From the cell containing the given text, extract its center point as (X, Y) coordinate. 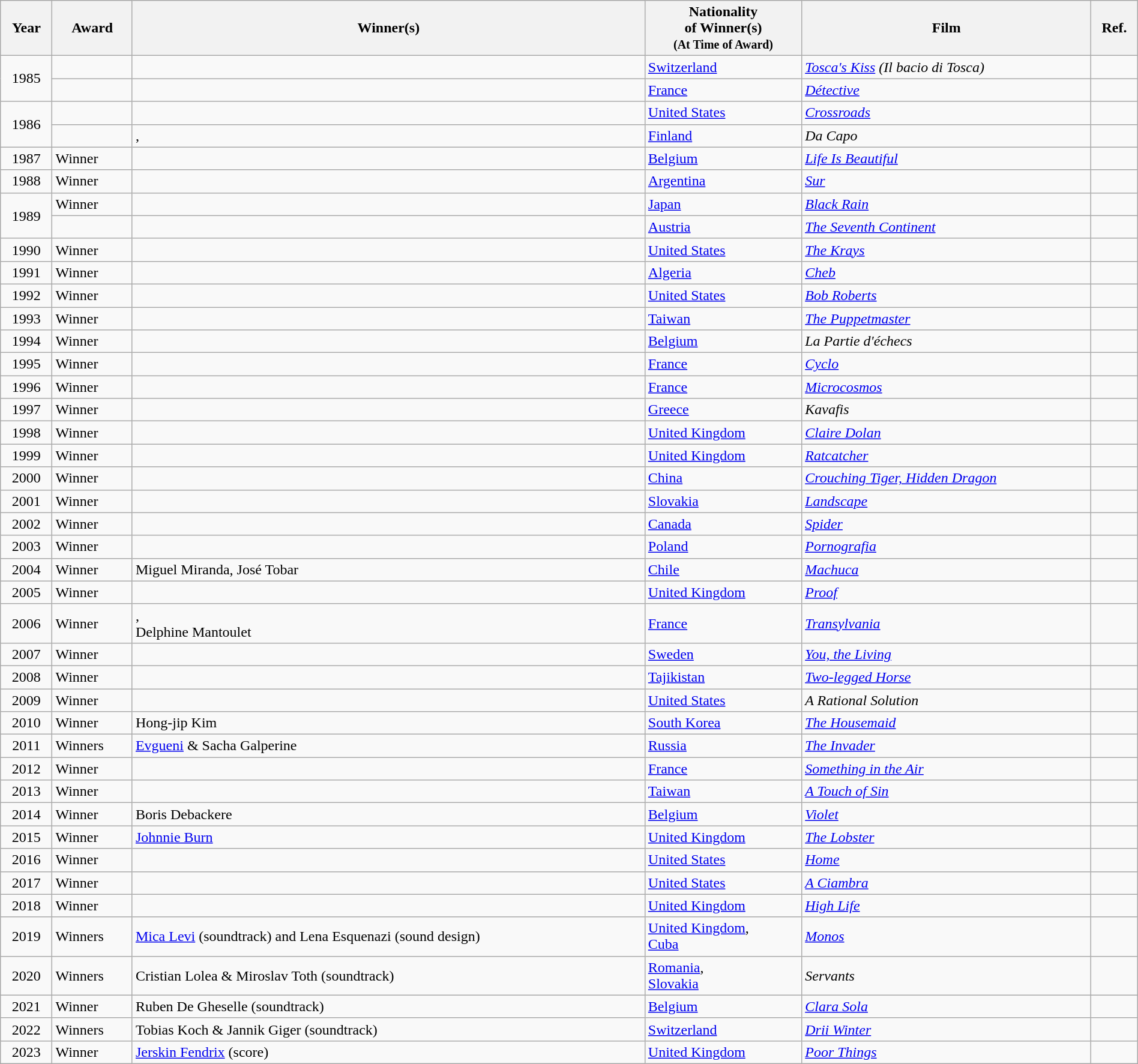
2016 (26, 860)
2022 (26, 1029)
Romania, Slovakia (723, 976)
2014 (26, 814)
United Kingdom, Cuba (723, 936)
Nationalityof Winner(s)(At Time of Award) (723, 28)
, (388, 136)
1998 (26, 433)
Cheb (947, 272)
The Seventh Continent (947, 227)
Hong-jip Kim (388, 723)
Life Is Beautiful (947, 158)
2013 (26, 792)
Ref. (1114, 28)
The Housemaid (947, 723)
1994 (26, 341)
The Puppetmaster (947, 319)
2010 (26, 723)
Bob Roberts (947, 295)
Japan (723, 204)
Clara Sola (947, 1006)
A Touch of Sin (947, 792)
Finland (723, 136)
2020 (26, 976)
Sur (947, 181)
Home (947, 860)
1996 (26, 387)
Pornografia (947, 547)
Crossroads (947, 113)
Boris Debackere (388, 814)
2006 (26, 623)
Sweden (723, 654)
Transylvania (947, 623)
Claire Dolan (947, 433)
You, the Living (947, 654)
A Rational Solution (947, 700)
1997 (26, 410)
Jerskin Fendrix (score) (388, 1052)
Machuca (947, 570)
2009 (26, 700)
Johnnie Burn (388, 837)
1989 (26, 215)
Argentina (723, 181)
Proof (947, 592)
Ruben De Gheselle (soundtrack) (388, 1006)
Algeria (723, 272)
Servants (947, 976)
Evgueni & Sacha Galperine (388, 746)
Chile (723, 570)
1992 (26, 295)
The Invader (947, 746)
2015 (26, 837)
Slovakia (723, 501)
Da Capo (947, 136)
Monos (947, 936)
Tosca's Kiss (Il bacio di Tosca) (947, 67)
, Delphine Mantoulet (388, 623)
A Ciambra (947, 883)
Tobias Koch & Jannik Giger (soundtrack) (388, 1029)
Greece (723, 410)
Mica Levi (soundtrack) and Lena Esquenazi (sound design) (388, 936)
2002 (26, 524)
Landscape (947, 501)
1991 (26, 272)
Two-legged Horse (947, 677)
1987 (26, 158)
2003 (26, 547)
2018 (26, 906)
2023 (26, 1052)
2017 (26, 883)
Kavafis (947, 410)
Austria (723, 227)
1988 (26, 181)
1999 (26, 455)
La Partie d'échecs (947, 341)
South Korea (723, 723)
Spider (947, 524)
Cristian Lolea & Miroslav Toth (soundtrack) (388, 976)
2005 (26, 592)
Something in the Air (947, 769)
Tajikistan (723, 677)
2008 (26, 677)
Poor Things (947, 1052)
Détective (947, 90)
1985 (26, 79)
Ratcatcher (947, 455)
Microcosmos (947, 387)
Russia (723, 746)
Winner(s) (388, 28)
2000 (26, 478)
2007 (26, 654)
Year (26, 28)
Black Rain (947, 204)
1990 (26, 250)
1993 (26, 319)
2021 (26, 1006)
High Life (947, 906)
The Krays (947, 250)
Crouching Tiger, Hidden Dragon (947, 478)
2001 (26, 501)
The Lobster (947, 837)
China (723, 478)
1995 (26, 364)
2012 (26, 769)
Cyclo (947, 364)
2019 (26, 936)
2011 (26, 746)
Violet (947, 814)
Film (947, 28)
1986 (26, 124)
2004 (26, 570)
Miguel Miranda, José Tobar (388, 570)
Drii Winter (947, 1029)
Award (92, 28)
Canada (723, 524)
Poland (723, 547)
